Return the [X, Y] coordinate for the center point of the cell that contains the specified text.  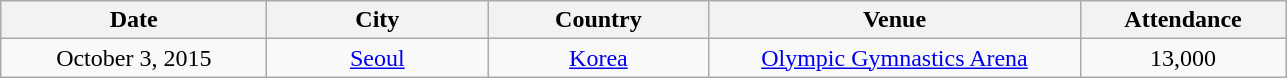
Country [598, 20]
Venue [894, 20]
City [378, 20]
Attendance [1183, 20]
13,000 [1183, 58]
Seoul [378, 58]
October 3, 2015 [134, 58]
Date [134, 20]
Olympic Gymnastics Arena [894, 58]
Korea [598, 58]
